From the cell containing the given text, extract its center point as (x, y) coordinate. 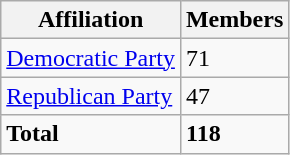
Democratic Party (91, 58)
71 (234, 58)
47 (234, 96)
Affiliation (91, 20)
118 (234, 134)
Republican Party (91, 96)
Total (91, 134)
Members (234, 20)
